For the text-containing cell, return its midpoint in (X, Y) coordinate format. 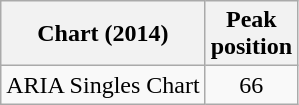
Chart (2014) (103, 34)
Peak position (251, 34)
66 (251, 85)
ARIA Singles Chart (103, 85)
